Identify which cell holds the provided text, then report its [x, y] central coordinate. 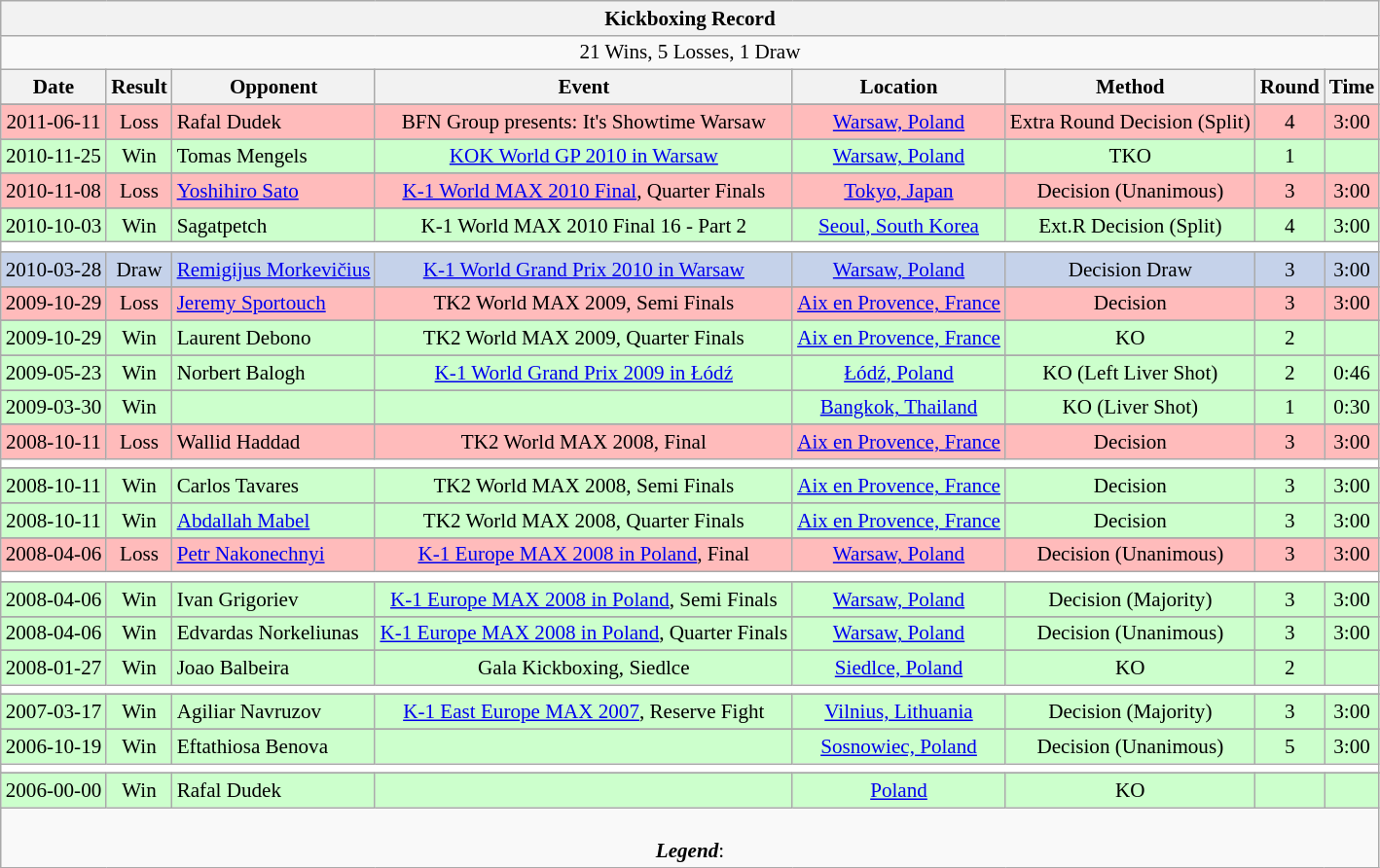
2009-03-30 [54, 407]
K-1 East Europe MAX 2007, Reserve Fight [584, 712]
Vilnius, Lithuania [899, 712]
Seoul, South Korea [899, 224]
Tokyo, Japan [899, 191]
K-1 Europe MAX 2008 in Poland, Final [584, 555]
Extra Round Decision (Split) [1131, 121]
Draw [138, 269]
KO (Liver Shot) [1131, 407]
Agiliar Navruzov [274, 712]
Joao Balbeira [274, 668]
Date [54, 88]
Tomas Mengels [274, 156]
Kickboxing Record [690, 18]
Sagatpetch [274, 224]
Remigijus Morkevičius [274, 269]
TK2 World MAX 2008, Final [584, 442]
0:30 [1352, 407]
KOK World GP 2010 in Warsaw [584, 156]
2010-11-25 [54, 156]
Petr Nakonechnyi [274, 555]
2008-01-27 [54, 668]
Method [1131, 88]
Legend: [690, 837]
BFN Group presents: It's Showtime Warsaw [584, 121]
Opponent [274, 88]
Ext.R Decision (Split) [1131, 224]
2007-03-17 [54, 712]
Abdallah Mabel [274, 520]
2006-00-00 [54, 790]
TK2 World MAX 2009, Semi Finals [584, 304]
TK2 World MAX 2008, Semi Finals [584, 485]
Carlos Tavares [274, 485]
Ivan Grigoriev [274, 599]
Yoshihiro Sato [274, 191]
0:46 [1352, 372]
Time [1352, 88]
Decision Draw [1131, 269]
2011-06-11 [54, 121]
Sosnowiec, Poland [899, 745]
Eftathiosa Benova [274, 745]
K-1 Europe MAX 2008 in Poland, Quarter Finals [584, 633]
KO (Left Liver Shot) [1131, 372]
Poland [899, 790]
Location [899, 88]
K-1 World MAX 2010 Final 16 - Part 2 [584, 224]
21 Wins, 5 Losses, 1 Draw [690, 53]
Round [1290, 88]
Norbert Balogh [274, 372]
2010-11-08 [54, 191]
Event [584, 88]
2009-05-23 [54, 372]
Result [138, 88]
Bangkok, Thailand [899, 407]
Jeremy Sportouch [274, 304]
Gala Kickboxing, Siedlce [584, 668]
K-1 World Grand Prix 2010 in Warsaw [584, 269]
5 [1290, 745]
TK2 World MAX 2008, Quarter Finals [584, 520]
Łódź, Poland [899, 372]
K-1 Europe MAX 2008 in Poland, Semi Finals [584, 599]
2006-10-19 [54, 745]
Edvardas Norkeliunas [274, 633]
Siedlce, Poland [899, 668]
2010-03-28 [54, 269]
2010-10-03 [54, 224]
TK2 World MAX 2009, Quarter Finals [584, 339]
Wallid Haddad [274, 442]
TKO [1131, 156]
K-1 World MAX 2010 Final, Quarter Finals [584, 191]
Laurent Debono [274, 339]
K-1 World Grand Prix 2009 in Łódź [584, 372]
